Return the [X, Y] coordinate for the center point of the cell that contains the specified text.  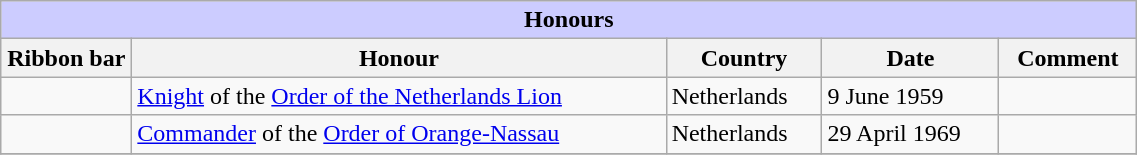
Knight of the Order of the Netherlands Lion [399, 96]
Comment [1068, 58]
Honours [569, 20]
Honour [399, 58]
Commander of the Order of Orange-Nassau [399, 134]
Country [744, 58]
Ribbon bar [66, 58]
29 April 1969 [910, 134]
Date [910, 58]
9 June 1959 [910, 96]
